Return the (X, Y) coordinate for the center point of the cell that contains the specified text.  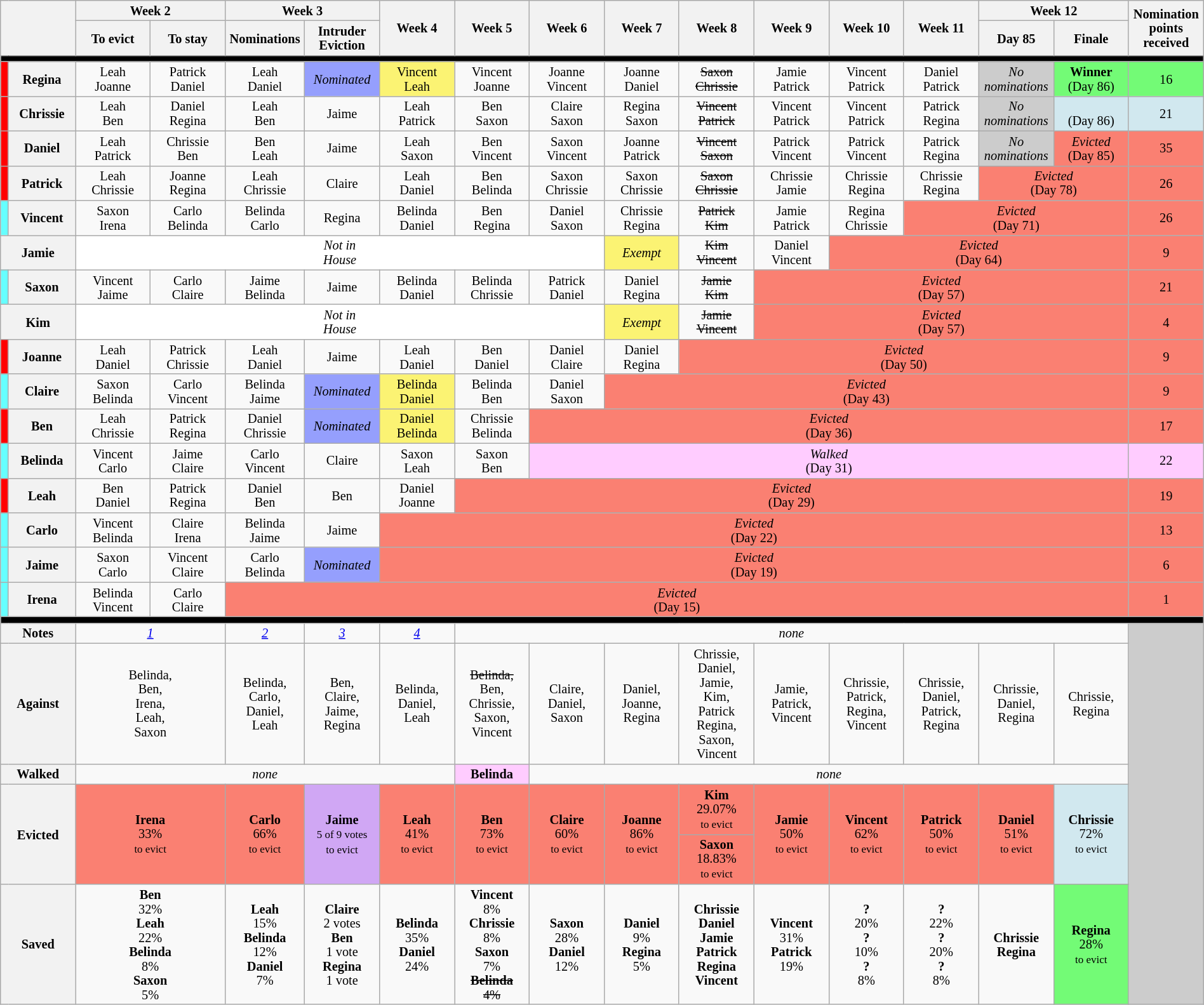
Irena33%to evict (150, 834)
Week 7 (641, 28)
Saved (38, 944)
Leah15%Belinda12%Daniel7% (265, 944)
Chrissie,Daniel,Regina (1016, 703)
Evicted(Day 43) (866, 391)
ChrissieDanielJamiePatrickReginaVincent (716, 944)
To evict (113, 38)
DanielVincent (791, 253)
Patrick (42, 183)
JoanneDaniel (641, 79)
SaxonCarlo (113, 565)
Belinda,Ben,Chrissie,Saxon,Vincent (492, 703)
22 (1166, 461)
Irena (42, 599)
Chrissie72%to evict (1091, 834)
JamieKim (716, 287)
JoanneVincent (567, 79)
Evicted(Day 50) (904, 357)
Daniel,Joanne,Regina (641, 703)
Day 85 (1016, 38)
DanielBen (265, 495)
Week 9 (791, 28)
6 (1166, 565)
Evicted(Day 22) (754, 529)
Patrick50%to evict (941, 834)
Joanne (42, 357)
Carlo (42, 529)
LeahJoanne (113, 79)
Vincent62%to evict (866, 834)
BelindaVincent (113, 599)
Jamie50%to evict (791, 834)
SaxonBen (492, 461)
BelindaCarlo (265, 217)
?20%?10%?8% (866, 944)
SaxonVincent (567, 149)
To stay (188, 38)
Chrissie,Regina (1091, 703)
ChrissieJamie (791, 183)
VincentLeah (417, 79)
VincentCarlo (113, 461)
ReginaSaxon (641, 113)
13 (1166, 529)
Chrissie,Daniel,Patrick,Regina (941, 703)
DanielPatrick (941, 79)
Kim29.07%to evict (716, 809)
Against (38, 703)
16 (1166, 79)
KimVincent (716, 253)
Finale (1091, 38)
Evicted(Day 78) (1053, 183)
JaimeClaire (188, 461)
Evicted(Day 15) (677, 599)
Claire2 votesBen1 voteRegina1 vote (342, 944)
Week 4 (417, 28)
Week 11 (941, 28)
VincentSaxon (716, 149)
Leah41%to evict (417, 834)
ChrissieBen (188, 149)
Walked(Day 31) (829, 461)
17 (1166, 425)
Regina28%to evict (1091, 944)
ReginaChrissie (866, 217)
Notes (38, 633)
VincentJaime (113, 287)
BelindaChrissie (492, 287)
Leah (42, 495)
Chrissie,Daniel,Jamie,Kim,PatrickRegina,Saxon,Vincent (716, 703)
Evicted(Day 29) (792, 495)
Carlo66%to evict (265, 834)
Jamie (38, 253)
BenSaxon (492, 113)
Saxon28%Daniel12% (567, 944)
Belinda,Carlo,Daniel,Leah (265, 703)
Belinda35%Daniel24% (417, 944)
VincentBelinda (113, 529)
Saxon (42, 287)
Claire,Daniel,Saxon (567, 703)
BenLeah (265, 149)
Week 10 (866, 28)
Evicted (38, 834)
LeahSaxon (417, 149)
Vincent31%Patrick19% (791, 944)
Week 8 (716, 28)
SaxonLeah (417, 461)
JaimeBelinda (265, 287)
Week 12 (1053, 10)
DanielChrissie (265, 425)
3 (342, 633)
ClaireIrena (188, 529)
Vincent (42, 217)
Chrissie (42, 113)
ClaireSaxon (567, 113)
BenVincent (492, 149)
BelindaBen (492, 391)
Saxon18.83%to evict (716, 860)
Daniel51%to evict (1016, 834)
Ben32%Leah22%Belinda8%Saxon5% (150, 944)
ChrissieBelinda (492, 425)
PatrickKim (716, 217)
Joanne86%to evict (641, 834)
JamieVincent (716, 321)
PatrickChrissie (188, 357)
Belinda,Ben,Irena,Leah,Saxon (150, 703)
Daniel9%Regina5% (641, 944)
Evicted(Day 85) (1091, 149)
Vincent8%Chrissie8%Saxon7%Belinda4% (492, 944)
(Day 86) (1091, 113)
Ben73%to evict (492, 834)
Week 5 (492, 28)
Evicted(Day 19) (754, 565)
Evicted(Day 36) (829, 425)
Kim (38, 321)
VincentJoanne (492, 79)
DanielClaire (567, 357)
Evicted(Day 71) (1016, 217)
Intruder Eviction (342, 38)
DanielBelinda (417, 425)
BenRegina (492, 217)
Evicted(Day 64) (979, 253)
19 (1166, 495)
Winner(Day 86) (1091, 79)
Chrissie,Patrick,Regina,Vincent (866, 703)
Week 6 (567, 28)
SaxonBelinda (113, 391)
Ben,Claire,Jaime,Regina (342, 703)
Week 3 (302, 10)
?22%?20%?8% (941, 944)
VincentClaire (188, 565)
2 (265, 633)
35 (1166, 149)
Jaime5 of 9 votesto evict (342, 834)
Nominations (265, 38)
DanielJoanne (417, 495)
SaxonIrena (113, 217)
Nominationpointsreceived (1166, 28)
Claire60%to evict (567, 834)
Walked (38, 774)
Jamie,Patrick,Vincent (791, 703)
JoannePatrick (641, 149)
BenBelinda (492, 183)
Daniel (42, 149)
Belinda,Daniel,Leah (417, 703)
Week 2 (150, 10)
JoanneRegina (188, 183)
